Determine the [X, Y] coordinate at the center of the cell enclosing the given text.  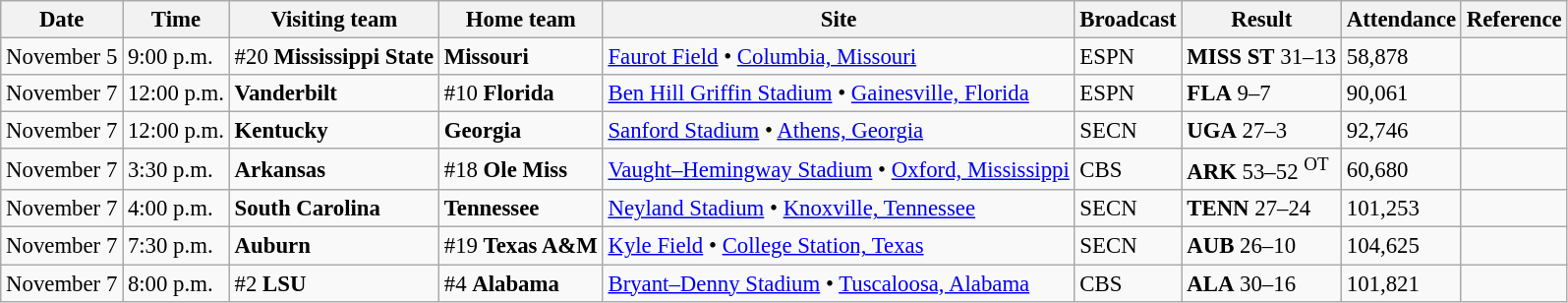
MISS ST 31–13 [1262, 57]
Sanford Stadium • Athens, Georgia [839, 131]
Time [177, 20]
101,821 [1401, 283]
Arkansas [334, 169]
Kyle Field • College Station, Texas [839, 246]
60,680 [1401, 169]
Kentucky [334, 131]
Vanderbilt [334, 93]
Site [839, 20]
Vaught–Hemingway Stadium • Oxford, Mississippi [839, 169]
Reference [1514, 20]
FLA 9–7 [1262, 93]
Bryant–Denny Stadium • Tuscaloosa, Alabama [839, 283]
#4 Alabama [521, 283]
AUB 26–10 [1262, 246]
7:30 p.m. [177, 246]
South Carolina [334, 210]
9:00 p.m. [177, 57]
Auburn [334, 246]
58,878 [1401, 57]
Georgia [521, 131]
Date [62, 20]
4:00 p.m. [177, 210]
104,625 [1401, 246]
ARK 53–52 OT [1262, 169]
Attendance [1401, 20]
Missouri [521, 57]
Ben Hill Griffin Stadium • Gainesville, Florida [839, 93]
Tennessee [521, 210]
Broadcast [1129, 20]
#20 Mississippi State [334, 57]
#10 Florida [521, 93]
#18 Ole Miss [521, 169]
Result [1262, 20]
#19 Texas A&M [521, 246]
8:00 p.m. [177, 283]
ALA 30–16 [1262, 283]
Home team [521, 20]
90,061 [1401, 93]
Faurot Field • Columbia, Missouri [839, 57]
92,746 [1401, 131]
101,253 [1401, 210]
Visiting team [334, 20]
UGA 27–3 [1262, 131]
TENN 27–24 [1262, 210]
3:30 p.m. [177, 169]
Neyland Stadium • Knoxville, Tennessee [839, 210]
#2 LSU [334, 283]
November 5 [62, 57]
